Extract the [x, y] coordinate from the center of the cell holding the provided text.  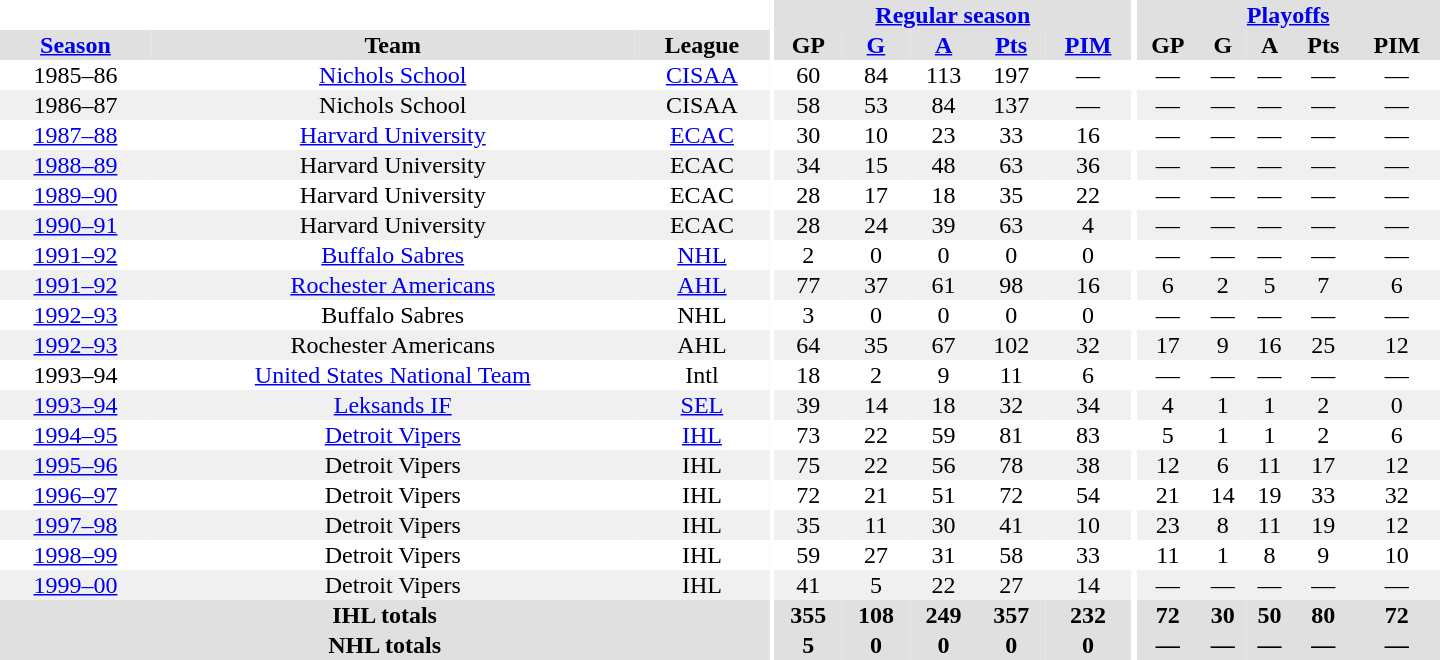
48 [944, 165]
98 [1011, 285]
232 [1088, 615]
64 [808, 345]
355 [808, 615]
83 [1088, 435]
78 [1011, 465]
Leksands IF [393, 405]
1989–90 [76, 195]
IHL totals [384, 615]
Playoffs [1288, 15]
Team [393, 45]
United States National Team [393, 375]
50 [1270, 615]
197 [1011, 75]
1988–89 [76, 165]
61 [944, 285]
1990–91 [76, 225]
1986–87 [76, 105]
1995–96 [76, 465]
31 [944, 555]
Regular season [952, 15]
15 [876, 165]
1996–97 [76, 495]
56 [944, 465]
Intl [702, 375]
73 [808, 435]
80 [1324, 615]
1998–99 [76, 555]
137 [1011, 105]
Season [76, 45]
7 [1324, 285]
League [702, 45]
36 [1088, 165]
1994–95 [76, 435]
357 [1011, 615]
249 [944, 615]
67 [944, 345]
37 [876, 285]
81 [1011, 435]
3 [808, 315]
54 [1088, 495]
1999–00 [76, 585]
77 [808, 285]
SEL [702, 405]
113 [944, 75]
1997–98 [76, 525]
1985–86 [76, 75]
108 [876, 615]
75 [808, 465]
NHL totals [384, 645]
25 [1324, 345]
51 [944, 495]
53 [876, 105]
102 [1011, 345]
38 [1088, 465]
1987–88 [76, 135]
24 [876, 225]
60 [808, 75]
